Detect which cell encompasses the target text, then output its (x, y) center coordinate. 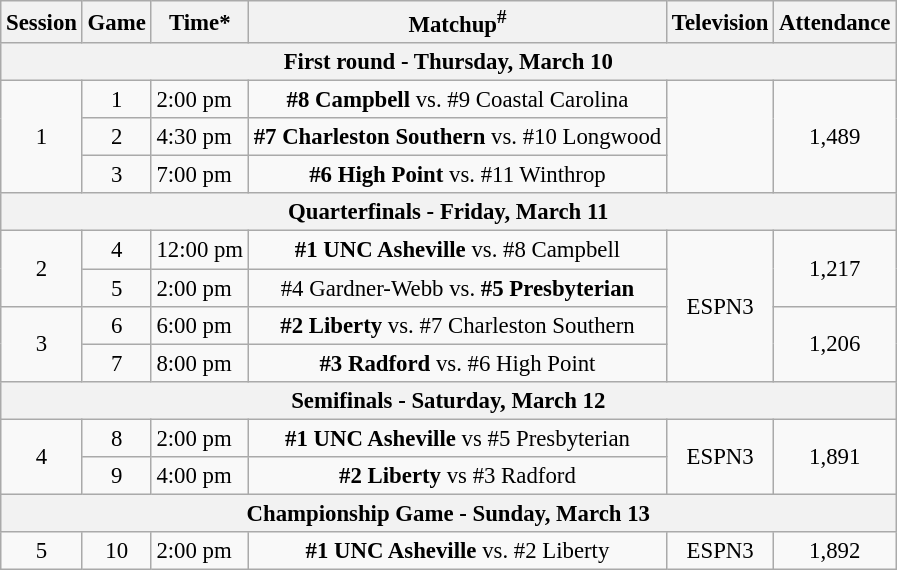
Time* (200, 22)
#1 UNC Asheville vs #5 Presbyterian (457, 438)
6:00 pm (200, 325)
10 (116, 551)
1,489 (835, 138)
First round - Thursday, March 10 (448, 62)
#1 UNC Asheville vs. #2 Liberty (457, 551)
Championship Game - Sunday, March 13 (448, 513)
Session (42, 22)
12:00 pm (200, 250)
Matchup# (457, 22)
Attendance (835, 22)
#4 Gardner-Webb vs. #5 Presbyterian (457, 288)
#7 Charleston Southern vs. #10 Longwood (457, 137)
1,217 (835, 268)
Semifinals - Saturday, March 12 (448, 400)
8 (116, 438)
Television (720, 22)
9 (116, 476)
1,206 (835, 344)
7 (116, 363)
#2 Liberty vs. #7 Charleston Southern (457, 325)
#2 Liberty vs #3 Radford (457, 476)
1,891 (835, 456)
1,892 (835, 551)
#8 Campbell vs. #9 Coastal Carolina (457, 100)
8:00 pm (200, 363)
Quarterfinals - Friday, March 11 (448, 213)
4:00 pm (200, 476)
#3 Radford vs. #6 High Point (457, 363)
4:30 pm (200, 137)
#6 High Point vs. #11 Winthrop (457, 175)
#1 UNC Asheville vs. #8 Campbell (457, 250)
7:00 pm (200, 175)
6 (116, 325)
Game (116, 22)
